Detect which cell encompasses the target text, then output its [x, y] center coordinate. 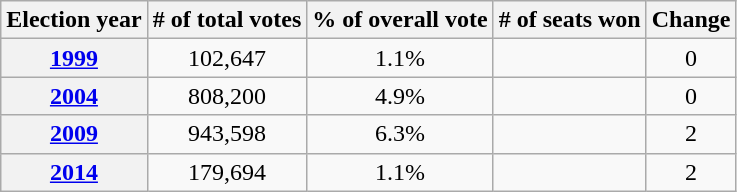
1999 [74, 58]
2014 [74, 172]
102,647 [227, 58]
Election year [74, 20]
4.9% [400, 96]
% of overall vote [400, 20]
2004 [74, 96]
943,598 [227, 134]
# of seats won [570, 20]
6.3% [400, 134]
808,200 [227, 96]
Change [691, 20]
2009 [74, 134]
# of total votes [227, 20]
179,694 [227, 172]
